For the text-containing cell, return its midpoint in [x, y] coordinate format. 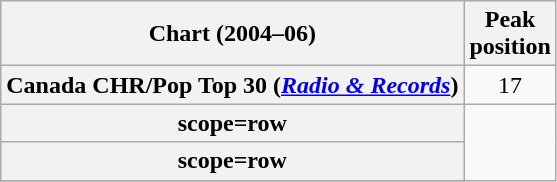
Chart (2004–06) [232, 34]
17 [510, 85]
Canada CHR/Pop Top 30 (Radio & Records) [232, 85]
Peakposition [510, 34]
